Search for the cell housing the specified text and yield its [x, y] center coordinate. 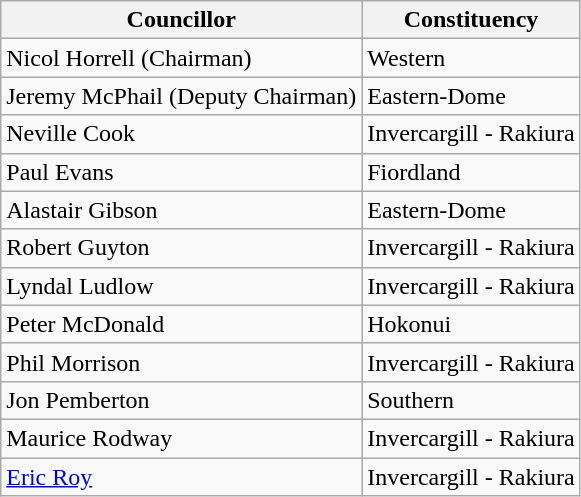
Neville Cook [182, 134]
Nicol Horrell (Chairman) [182, 58]
Robert Guyton [182, 248]
Alastair Gibson [182, 210]
Fiordland [472, 172]
Hokonui [472, 324]
Jon Pemberton [182, 400]
Western [472, 58]
Phil Morrison [182, 362]
Paul Evans [182, 172]
Lyndal Ludlow [182, 286]
Jeremy McPhail (Deputy Chairman) [182, 96]
Maurice Rodway [182, 438]
Peter McDonald [182, 324]
Constituency [472, 20]
Councillor [182, 20]
Southern [472, 400]
Eric Roy [182, 477]
